Capture the cell that displays the provided text and extract its [X, Y] central coordinate. 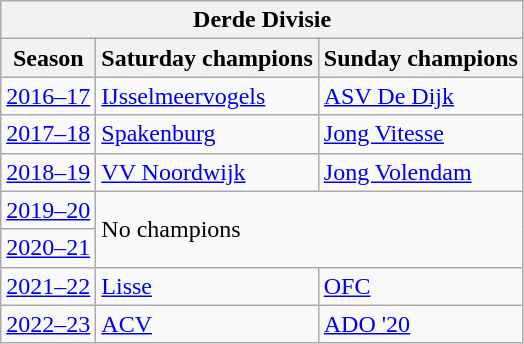
Season [48, 58]
IJsselmeervogels [207, 96]
Jong Vitesse [420, 134]
OFC [420, 286]
2019–20 [48, 210]
No champions [310, 229]
ADO '20 [420, 324]
ASV De Dijk [420, 96]
Saturday champions [207, 58]
2016–17 [48, 96]
Lisse [207, 286]
2020–21 [48, 248]
Spakenburg [207, 134]
2018–19 [48, 172]
2021–22 [48, 286]
2022–23 [48, 324]
Derde Divisie [262, 20]
Jong Volendam [420, 172]
ACV [207, 324]
Sunday champions [420, 58]
VV Noordwijk [207, 172]
2017–18 [48, 134]
